Return (x, y) of the center of cell containing provided text 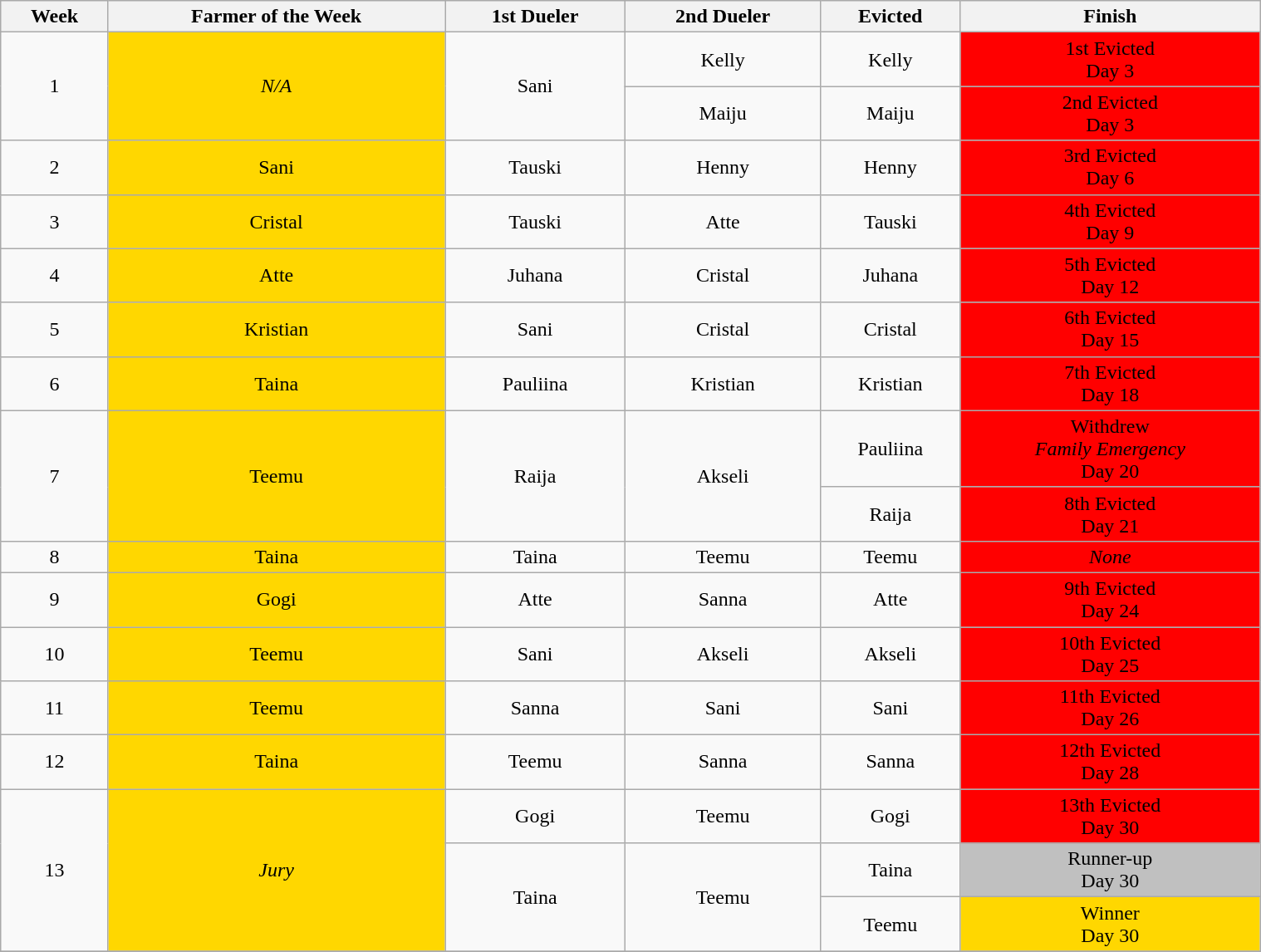
2nd EvictedDay 3 (1110, 113)
4th EvictedDay 9 (1110, 221)
10th EvictedDay 25 (1110, 653)
11 (54, 708)
6th EvictedDay 15 (1110, 329)
WinnerDay 30 (1110, 924)
WithdrewFamily EmergencyDay 20 (1110, 449)
None (1110, 557)
Evicted (891, 17)
12 (54, 763)
12th EvictedDay 28 (1110, 763)
Finish (1110, 17)
Farmer of the Week (277, 17)
9 (54, 600)
Week (54, 17)
13th EvictedDay 30 (1110, 816)
13 (54, 871)
3 (54, 221)
11th EvictedDay 26 (1110, 708)
3rd EvictedDay 6 (1110, 168)
2 (54, 168)
Jury (277, 871)
8 (54, 557)
5 (54, 329)
7 (54, 475)
1st EvictedDay 3 (1110, 60)
Runner-upDay 30 (1110, 871)
N/A (277, 86)
7th EvictedDay 18 (1110, 384)
5th EvictedDay 12 (1110, 276)
6 (54, 384)
9th EvictedDay 24 (1110, 600)
1 (54, 86)
4 (54, 276)
8th EvictedDay 21 (1110, 513)
2nd Dueler (723, 17)
10 (54, 653)
1st Dueler (535, 17)
